Capture the cell that displays the provided text and extract its [X, Y] central coordinate. 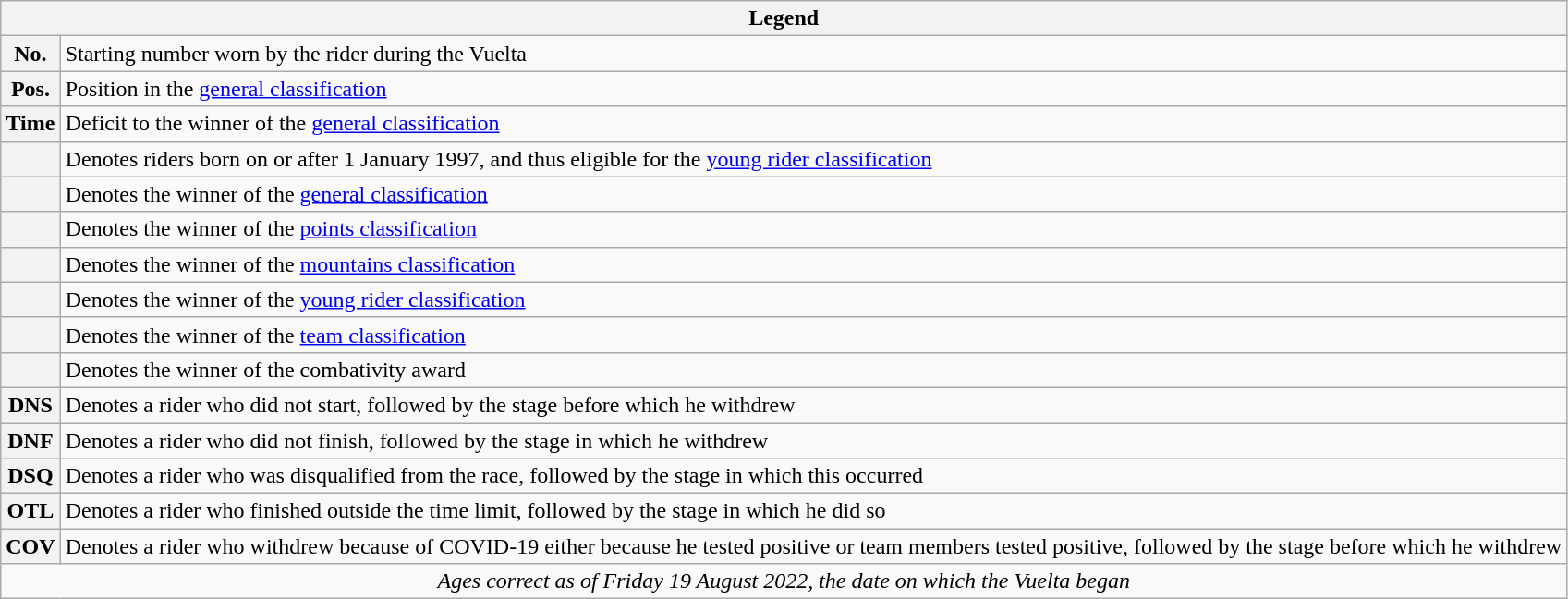
Starting number worn by the rider during the Vuelta [813, 54]
Position in the general classification [813, 89]
Denotes the winner of the general classification [813, 194]
DSQ [30, 476]
Denotes the winner of the mountains classification [813, 264]
Time [30, 124]
OTL [30, 511]
Legend [784, 18]
Denotes a rider who finished outside the time limit, followed by the stage in which he did so [813, 511]
DNF [30, 441]
Denotes the winner of the team classification [813, 335]
Ages correct as of Friday 19 August 2022, the date on which the Vuelta began [784, 581]
Denotes the winner of the points classification [813, 229]
Denotes a rider who was disqualified from the race, followed by the stage in which this occurred [813, 476]
Denotes the winner of the combativity award [813, 370]
DNS [30, 405]
COV [30, 546]
Denotes the winner of the young rider classification [813, 299]
Deficit to the winner of the general classification [813, 124]
Denotes a rider who did not start, followed by the stage before which he withdrew [813, 405]
Denotes a rider who did not finish, followed by the stage in which he withdrew [813, 441]
No. [30, 54]
Denotes riders born on or after 1 January 1997, and thus eligible for the young rider classification [813, 159]
Pos. [30, 89]
